Determine the [X, Y] coordinate at the center of the cell enclosing the given text.  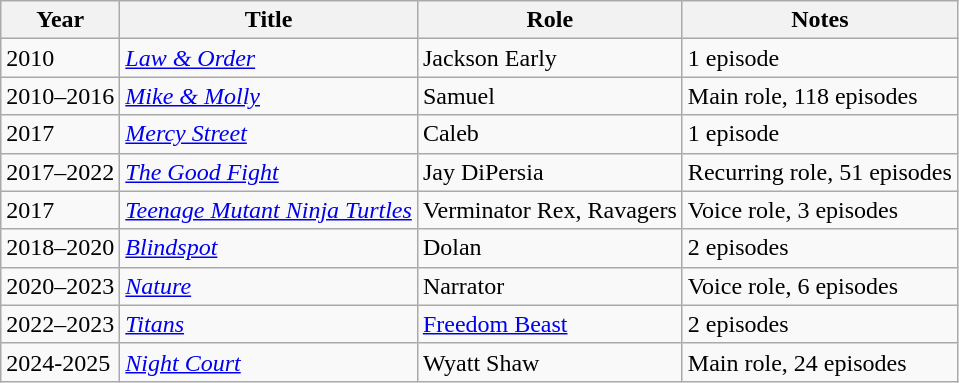
2017–2022 [60, 172]
Mercy Street [269, 134]
Verminator Rex, Ravagers [550, 210]
Year [60, 20]
Recurring role, 51 episodes [820, 172]
Jackson Early [550, 58]
Voice role, 3 episodes [820, 210]
Voice role, 6 episodes [820, 286]
Narrator [550, 286]
Main role, 24 episodes [820, 362]
2022–2023 [60, 324]
2010 [60, 58]
Law & Order [269, 58]
Blindspot [269, 248]
2010–2016 [60, 96]
2018–2020 [60, 248]
Wyatt Shaw [550, 362]
Nature [269, 286]
Jay DiPersia [550, 172]
Freedom Beast [550, 324]
Titans [269, 324]
Main role, 118 episodes [820, 96]
Role [550, 20]
Samuel [550, 96]
Dolan [550, 248]
Title [269, 20]
Night Court [269, 362]
Mike & Molly [269, 96]
2020–2023 [60, 286]
The Good Fight [269, 172]
Teenage Mutant Ninja Turtles [269, 210]
Notes [820, 20]
Caleb [550, 134]
2024-2025 [60, 362]
